Capture the cell that displays the provided text and extract its [X, Y] central coordinate. 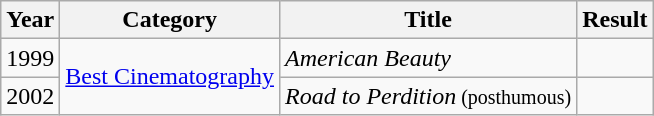
Result [615, 20]
1999 [30, 58]
Road to Perdition (posthumous) [428, 96]
American Beauty [428, 58]
2002 [30, 96]
Year [30, 20]
Category [170, 20]
Best Cinematography [170, 77]
Title [428, 20]
